Provide the (X, Y) coordinate of the cell's center where the given text is located.  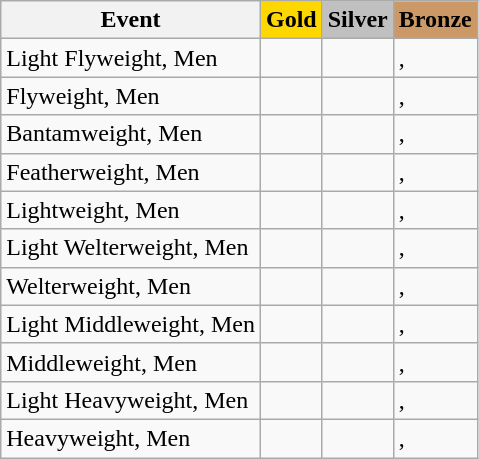
Event (131, 20)
Light Flyweight, Men (131, 58)
Lightweight, Men (131, 210)
Gold (291, 20)
Light Heavyweight, Men (131, 400)
Light Welterweight, Men (131, 248)
Light Middleweight, Men (131, 324)
Welterweight, Men (131, 286)
Featherweight, Men (131, 172)
Silver (358, 20)
Flyweight, Men (131, 96)
Bronze (435, 20)
Heavyweight, Men (131, 438)
Bantamweight, Men (131, 134)
Middleweight, Men (131, 362)
